Detect which cell encompasses the target text, then output its (x, y) center coordinate. 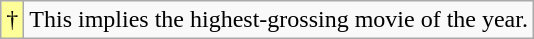
This implies the highest-grossing movie of the year. (279, 20)
† (12, 20)
